Identify which cell holds the provided text, then report its [X, Y] central coordinate. 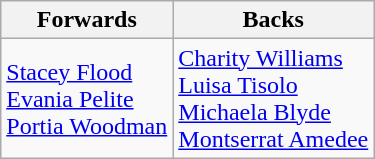
Forwards [87, 20]
Backs [274, 20]
Charity Williams Luisa Tisolo Michaela Blyde Montserrat Amedee [274, 98]
Stacey Flood Evania Pelite Portia Woodman [87, 98]
